Detect which cell encompasses the target text, then output its (x, y) center coordinate. 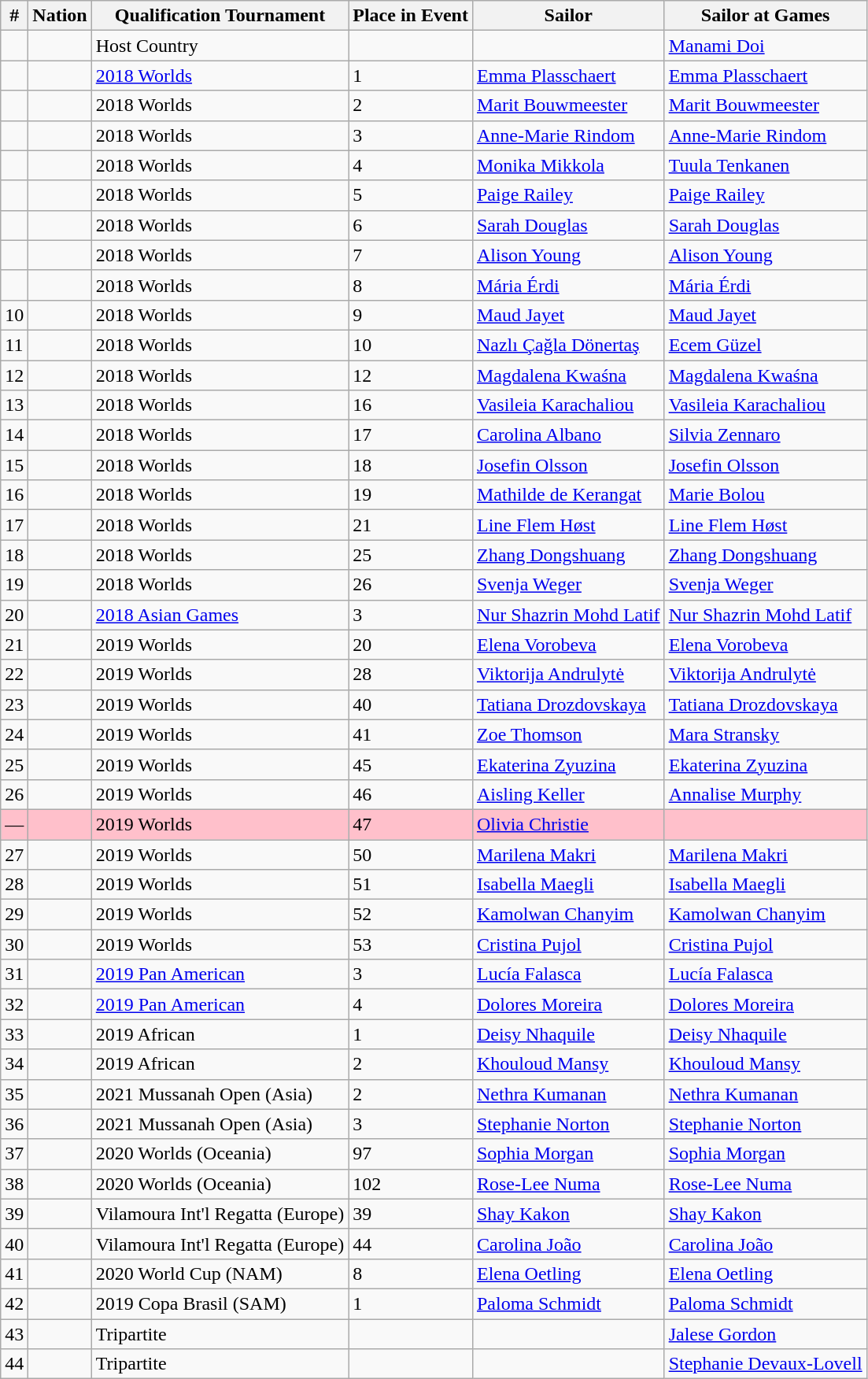
34 (14, 1064)
Annalise Murphy (765, 794)
13 (14, 405)
33 (14, 1034)
Aisling Keller (568, 794)
43 (14, 1334)
Carolina Albano (568, 435)
27 (14, 854)
37 (14, 1154)
42 (14, 1303)
22 (14, 675)
47 (411, 824)
Nazlı Çağla Dönertaş (568, 345)
Mara Stransky (765, 734)
15 (14, 465)
Host Country (220, 46)
32 (14, 1004)
Sailor (568, 16)
Marie Bolou (765, 495)
Nation (60, 16)
51 (411, 885)
Tuula Tenkanen (765, 165)
23 (14, 704)
Zoe Thomson (568, 734)
9 (411, 315)
Place in Event (411, 16)
52 (411, 915)
2019 Copa Brasil (SAM) (220, 1303)
Manami Doi (765, 46)
102 (411, 1184)
6 (411, 225)
53 (411, 945)
Olivia Christie (568, 824)
97 (411, 1154)
5 (411, 195)
Stephanie Devaux-Lovell (765, 1364)
Mathilde de Kerangat (568, 495)
Sailor at Games (765, 16)
36 (14, 1124)
38 (14, 1184)
24 (14, 734)
7 (411, 255)
35 (14, 1094)
11 (14, 345)
Qualification Tournament (220, 16)
— (14, 824)
# (14, 16)
29 (14, 915)
30 (14, 945)
Ecem Güzel (765, 345)
31 (14, 974)
45 (411, 764)
14 (14, 435)
46 (411, 794)
2018 Asian Games (220, 615)
50 (411, 854)
Silvia Zennaro (765, 435)
2020 World Cup (NAM) (220, 1274)
Monika Mikkola (568, 165)
Jalese Gordon (765, 1334)
